Return the [x, y] coordinate for the center point of the cell that contains the specified text.  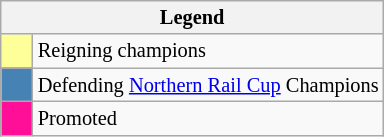
Defending Northern Rail Cup Champions [208, 85]
Promoted [208, 118]
Legend [192, 17]
Reigning champions [208, 51]
